Return (x, y) of the center of cell containing provided text 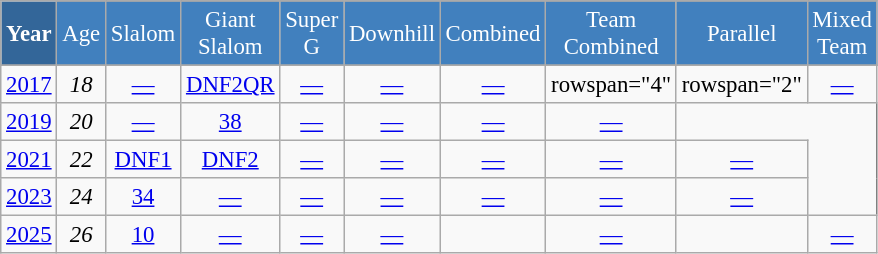
DNF2 (230, 160)
rowspan="4" (612, 85)
Age (82, 34)
38 (230, 122)
DNF1 (142, 160)
26 (82, 235)
2023 (29, 197)
Parallel (742, 34)
Year (29, 34)
2025 (29, 235)
2019 (29, 122)
10 (142, 235)
Combined (493, 34)
22 (82, 160)
Mixed Team (842, 34)
DNF2QR (230, 85)
18 (82, 85)
GiantSlalom (230, 34)
2021 (29, 160)
Super G (312, 34)
2017 (29, 85)
34 (142, 197)
Downhill (392, 34)
24 (82, 197)
Team Combined (612, 34)
rowspan="2" (742, 85)
20 (82, 122)
Slalom (142, 34)
